Identify which cell holds the provided text, then report its [X, Y] central coordinate. 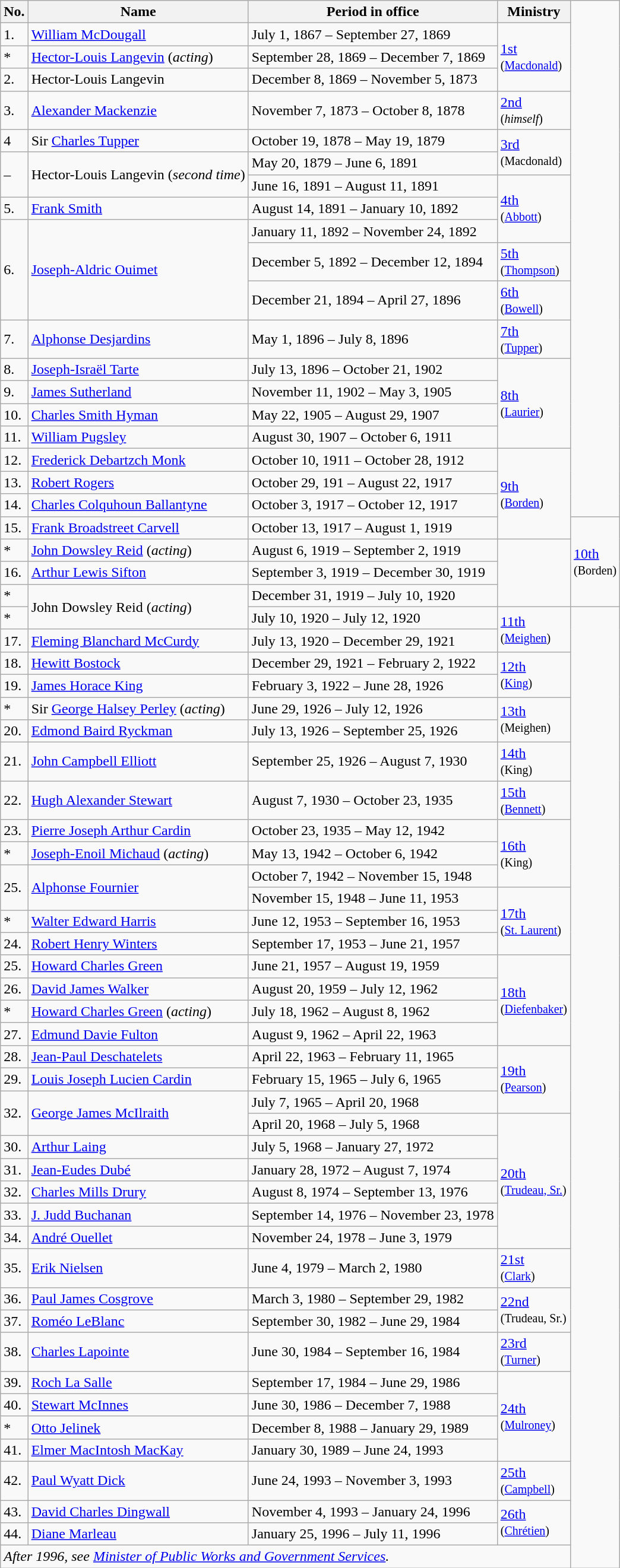
June 30, 1986 – December 7, 1988 [373, 1405]
John Campbell Elliott [138, 762]
8. [14, 370]
January 30, 1989 – June 24, 1993 [373, 1450]
Arthur Lewis Sifton [138, 573]
September 28, 1869 – December 7, 1869 [373, 57]
19. [14, 685]
July 18, 1962 – August 8, 1962 [373, 1011]
April 22, 1963 – February 11, 1965 [373, 1056]
Elmer MacIntosh MacKay [138, 1450]
February 3, 1922 – June 28, 1926 [373, 685]
Period in office [373, 12]
March 3, 1980 – September 29, 1982 [373, 1299]
10. [14, 415]
40. [14, 1405]
July 5, 1968 – January 27, 1972 [373, 1147]
September 17, 1984 – June 29, 1986 [373, 1382]
21. [14, 762]
12. [14, 460]
Frederick Debartzch Monk [138, 460]
11. [14, 437]
Fleming Blanchard McCurdy [138, 640]
August 8, 1974 – September 13, 1976 [373, 1192]
6. [14, 269]
Charles Mills Drury [138, 1192]
14th(King) [533, 762]
Howard Charles Green [138, 966]
Hector-Louis Langevin (acting) [138, 57]
36. [14, 1299]
James Horace King [138, 685]
June 21, 1957 – August 19, 1959 [373, 966]
George James McIlraith [138, 1113]
May 22, 1905 – August 29, 1907 [373, 415]
J. Judd Buchanan [138, 1215]
2. [14, 80]
23. [14, 831]
August 30, 1907 – October 6, 1911 [373, 437]
September 3, 1919 – December 30, 1919 [373, 573]
September 17, 1953 – June 21, 1957 [373, 944]
15th(Bennett) [533, 800]
7th(Tupper) [533, 338]
Ministry [533, 12]
Robert Rogers [138, 483]
Paul James Cosgrove [138, 1299]
December 5, 1892 – December 12, 1894 [373, 261]
4 [14, 141]
November 4, 1993 – January 24, 1996 [373, 1512]
25th(Campbell) [533, 1480]
Edmund Davie Fulton [138, 1034]
9th(Borden) [533, 494]
November 11, 1902 – May 3, 1905 [373, 392]
Charles Colquhoun Ballantyne [138, 505]
39. [14, 1382]
October 10, 1911 – October 28, 1912 [373, 460]
Pierre Joseph Arthur Cardin [138, 831]
10th(Borden) [595, 561]
July 7, 1965 – April 20, 1968 [373, 1102]
June 24, 1993 – November 3, 1993 [373, 1480]
July 10, 1920 – July 12, 1920 [373, 618]
8th(Laurier) [533, 404]
August 7, 1930 – October 23, 1935 [373, 800]
December 29, 1921 – February 2, 1922 [373, 663]
October 13, 1917 – August 1, 1919 [373, 528]
April 20, 1968 – July 5, 1968 [373, 1125]
38. [14, 1352]
1st(Macdonald) [533, 57]
26. [14, 989]
18. [14, 663]
7. [14, 338]
1. [14, 34]
William Pugsley [138, 437]
Hector-Louis Langevin (second time) [138, 174]
August 20, 1959 – July 12, 1962 [373, 989]
Joseph-Israël Tarte [138, 370]
Charles Lapointe [138, 1352]
January 11, 1892 – November 24, 1892 [373, 231]
6th(Bowell) [533, 300]
July 13, 1920 – December 29, 1921 [373, 640]
June 12, 1953 – September 16, 1953 [373, 921]
4th(Abbott) [533, 208]
Roch La Salle [138, 1382]
Erik Nielsen [138, 1268]
19th(Pearson) [533, 1079]
Alexander Mackenzie [138, 110]
37. [14, 1321]
Jean-Paul Deschatelets [138, 1056]
David Charles Dingwall [138, 1512]
16. [14, 573]
33. [14, 1215]
Joseph-Enoil Michaud (acting) [138, 853]
October 29, 191 – August 22, 1917 [373, 483]
August 14, 1891 – January 10, 1892 [373, 208]
Roméo LeBlanc [138, 1321]
Sir Charles Tupper [138, 141]
12th(King) [533, 674]
35. [14, 1268]
Stewart McInnes [138, 1405]
June 16, 1891 – August 11, 1891 [373, 186]
Otto Jelinek [138, 1427]
December 8, 1988 – January 29, 1989 [373, 1427]
November 15, 1948 – June 11, 1953 [373, 899]
June 29, 1926 – July 12, 1926 [373, 708]
31. [14, 1170]
Hewitt Bostock [138, 663]
Paul Wyatt Dick [138, 1480]
14. [14, 505]
22. [14, 800]
Charles Smith Hyman [138, 415]
3. [14, 110]
Joseph-Aldric Ouimet [138, 269]
13. [14, 483]
9. [14, 392]
September 25, 1926 – August 7, 1930 [373, 762]
43. [14, 1512]
34. [14, 1237]
Jean-Eudes Dubé [138, 1170]
22nd(Trudeau, Sr.) [533, 1310]
August 9, 1962 – April 22, 1963 [373, 1034]
July 1, 1867 – September 27, 1869 [373, 34]
21st(Clark) [533, 1268]
11th(Meighen) [533, 629]
May 1, 1896 – July 8, 1896 [373, 338]
October 19, 1878 – May 19, 1879 [373, 141]
20th(Trudeau, Sr.) [533, 1181]
June 4, 1979 – March 2, 1980 [373, 1268]
February 15, 1965 – July 6, 1965 [373, 1079]
André Ouellet [138, 1237]
May 20, 1879 – June 6, 1891 [373, 163]
Diane Marleau [138, 1534]
July 13, 1896 – October 21, 1902 [373, 370]
Frank Smith [138, 208]
41. [14, 1450]
42. [14, 1480]
3rd(Macdonald) [533, 152]
44. [14, 1534]
24. [14, 944]
William McDougall [138, 34]
Alphonse Desjardins [138, 338]
Hector-Louis Langevin [138, 80]
– [14, 174]
January 25, 1996 – July 11, 1996 [373, 1534]
September 30, 1982 – June 29, 1984 [373, 1321]
Louis Joseph Lucien Cardin [138, 1079]
December 8, 1869 – November 5, 1873 [373, 80]
15. [14, 528]
Frank Broadstreet Carvell [138, 528]
November 7, 1873 – October 8, 1878 [373, 110]
August 6, 1919 – September 2, 1919 [373, 550]
No. [14, 12]
28. [14, 1056]
Robert Henry Winters [138, 944]
David James Walker [138, 989]
20. [14, 731]
Walter Edward Harris [138, 921]
November 24, 1978 – June 3, 1979 [373, 1237]
17th(St. Laurent) [533, 921]
5. [14, 208]
18th(Diefenbaker) [533, 1000]
After 1996, see Minister of Public Works and Government Services. [286, 1557]
Name [138, 12]
December 31, 1919 – July 10, 1920 [373, 595]
June 30, 1984 – September 16, 1984 [373, 1352]
Sir George Halsey Perley (acting) [138, 708]
13th(Meighen) [533, 719]
5th(Thompson) [533, 261]
Howard Charles Green (acting) [138, 1011]
October 23, 1935 – May 12, 1942 [373, 831]
James Sutherland [138, 392]
24th(Mulroney) [533, 1416]
30. [14, 1147]
January 28, 1972 – August 7, 1974 [373, 1170]
Arthur Laing [138, 1147]
October 7, 1942 – November 15, 1948 [373, 876]
26th(Chrétien) [533, 1523]
September 14, 1976 – November 23, 1978 [373, 1215]
May 13, 1942 – October 6, 1942 [373, 853]
Hugh Alexander Stewart [138, 800]
29. [14, 1079]
July 13, 1926 – September 25, 1926 [373, 731]
Edmond Baird Ryckman [138, 731]
2nd(himself) [533, 110]
17. [14, 640]
Alphonse Fournier [138, 887]
16th(King) [533, 853]
October 3, 1917 – October 12, 1917 [373, 505]
27. [14, 1034]
December 21, 1894 – April 27, 1896 [373, 300]
23rd(Turner) [533, 1352]
